Return [X, Y] of the center of cell containing provided text 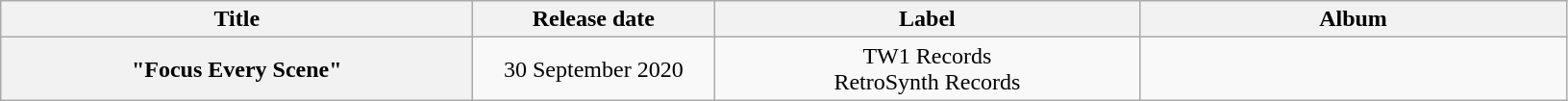
30 September 2020 [594, 69]
Release date [594, 19]
Title [236, 19]
Album [1354, 19]
Label [927, 19]
TW1 RecordsRetroSynth Records [927, 69]
"Focus Every Scene" [236, 69]
